Pinpoint the cell where the given text exists, returning its [x, y] midpoint coordinate. 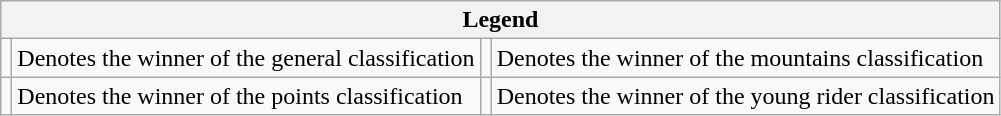
Denotes the winner of the points classification [246, 96]
Denotes the winner of the general classification [246, 58]
Denotes the winner of the young rider classification [746, 96]
Denotes the winner of the mountains classification [746, 58]
Legend [500, 20]
